Provide the (X, Y) coordinate of the cell's center where the given text is located.  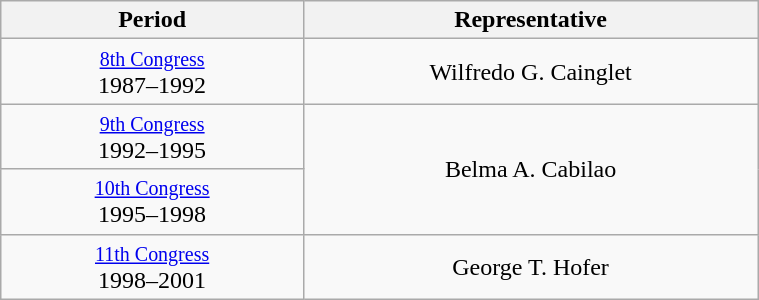
Representative (530, 20)
Period (152, 20)
George T. Hofer (530, 266)
11th Congress1998–2001 (152, 266)
10th Congress1995–1998 (152, 202)
8th Congress1987–1992 (152, 72)
Belma A. Cabilao (530, 169)
Wilfredo G. Cainglet (530, 72)
9th Congress1992–1995 (152, 136)
